Pinpoint the cell where the given text exists, returning its [x, y] midpoint coordinate. 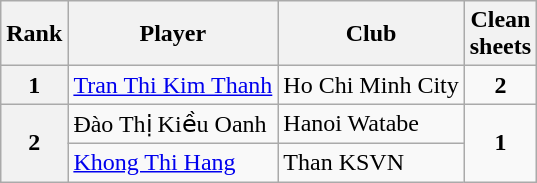
Player [173, 34]
Tran Thi Kim Thanh [173, 85]
Đào Thị Kiều Oanh [173, 124]
Than KSVN [371, 162]
Rank [34, 34]
Hanoi Watabe [371, 124]
Cleansheets [500, 34]
Club [371, 34]
Ho Chi Minh City [371, 85]
Khong Thi Hang [173, 162]
